Pinpoint the cell where the given text exists, returning its [X, Y] midpoint coordinate. 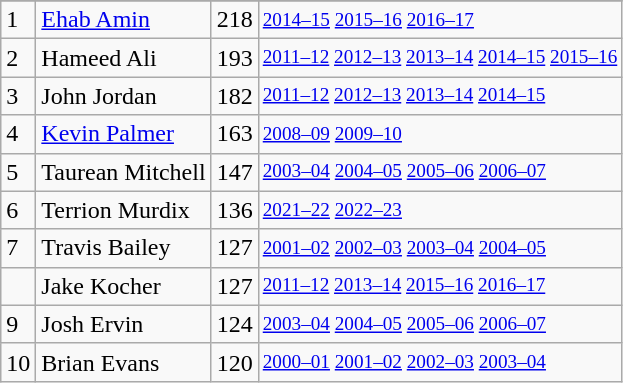
Josh Ervin [124, 324]
2021–22 2022–23 [440, 210]
2011–12 2012–13 2013–14 2014–15 [440, 96]
Kevin Palmer [124, 134]
218 [234, 20]
Brian Evans [124, 362]
1 [18, 20]
124 [234, 324]
6 [18, 210]
2 [18, 58]
2014–15 2015–16 2016–17 [440, 20]
2000–01 2001–02 2002–03 2003–04 [440, 362]
2011–12 2012–13 2013–14 2014–15 2015–16 [440, 58]
136 [234, 210]
163 [234, 134]
Jake Kocher [124, 286]
10 [18, 362]
7 [18, 248]
182 [234, 96]
120 [234, 362]
3 [18, 96]
Ehab Amin [124, 20]
John Jordan [124, 96]
2011–12 2013–14 2015–16 2016–17 [440, 286]
4 [18, 134]
Travis Bailey [124, 248]
Taurean Mitchell [124, 172]
147 [234, 172]
193 [234, 58]
5 [18, 172]
2008–09 2009–10 [440, 134]
Hameed Ali [124, 58]
2001–02 2002–03 2003–04 2004–05 [440, 248]
Terrion Murdix [124, 210]
9 [18, 324]
